Extract the (x, y) coordinate from the center of the cell holding the provided text.  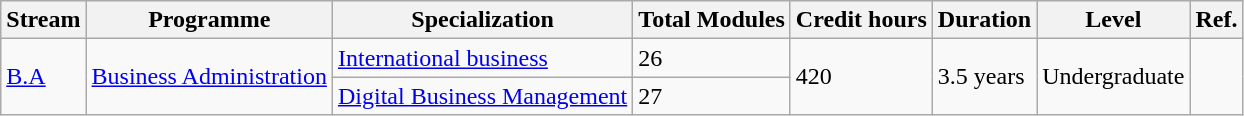
Credit hours (861, 20)
3.5 years (984, 77)
Duration (984, 20)
Undergraduate (1114, 77)
420 (861, 77)
International business (482, 58)
Specialization (482, 20)
Programme (209, 20)
Level (1114, 20)
Stream (44, 20)
Digital Business Management (482, 96)
Ref. (1216, 20)
Total Modules (712, 20)
27 (712, 96)
B.A (44, 77)
26 (712, 58)
Business Administration (209, 77)
